Return the (X, Y) coordinate for the center point of the cell that contains the specified text.  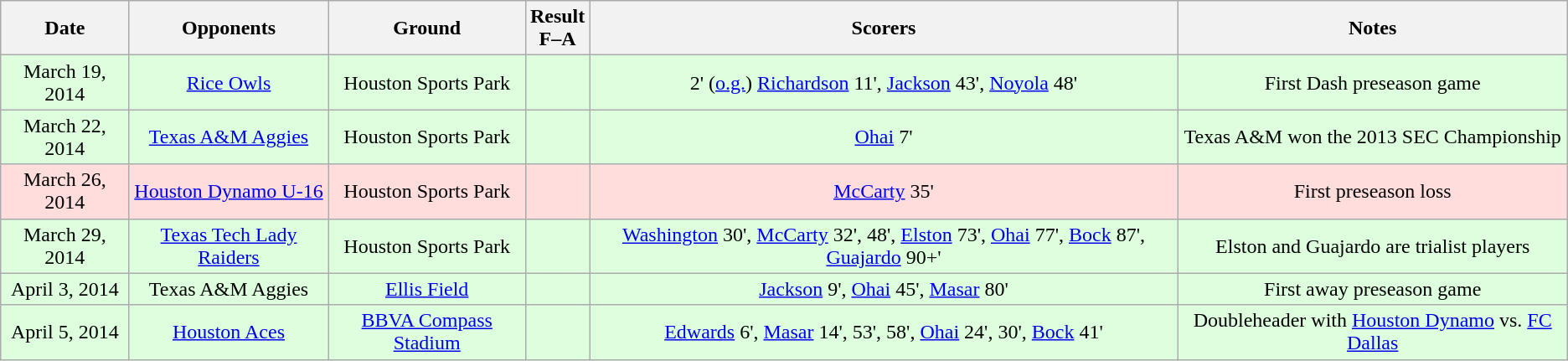
2' (o.g.) Richardson 11', Jackson 43', Noyola 48' (884, 82)
First away preseason game (1372, 289)
Notes (1372, 28)
Rice Owls (229, 82)
Doubleheader with Houston Dynamo vs. FC Dallas (1372, 332)
Washington 30', McCarty 32', 48', Elston 73', Ohai 77', Bock 87', Guajardo 90+' (884, 246)
BBVA Compass Stadium (427, 332)
First preseason loss (1372, 191)
March 26, 2014 (65, 191)
Scorers (884, 28)
Opponents (229, 28)
March 29, 2014 (65, 246)
Elston and Guajardo are trialist players (1372, 246)
Date (65, 28)
Ellis Field (427, 289)
April 3, 2014 (65, 289)
First Dash preseason game (1372, 82)
Ground (427, 28)
April 5, 2014 (65, 332)
Ohai 7' (884, 137)
Houston Dynamo U-16 (229, 191)
McCarty 35' (884, 191)
ResultF–A (557, 28)
March 19, 2014 (65, 82)
Jackson 9', Ohai 45', Masar 80' (884, 289)
March 22, 2014 (65, 137)
Houston Aces (229, 332)
Texas Tech Lady Raiders (229, 246)
Texas A&M won the 2013 SEC Championship (1372, 137)
Edwards 6', Masar 14', 53', 58', Ohai 24', 30', Bock 41' (884, 332)
